From the cell containing the given text, extract its center point as [X, Y] coordinate. 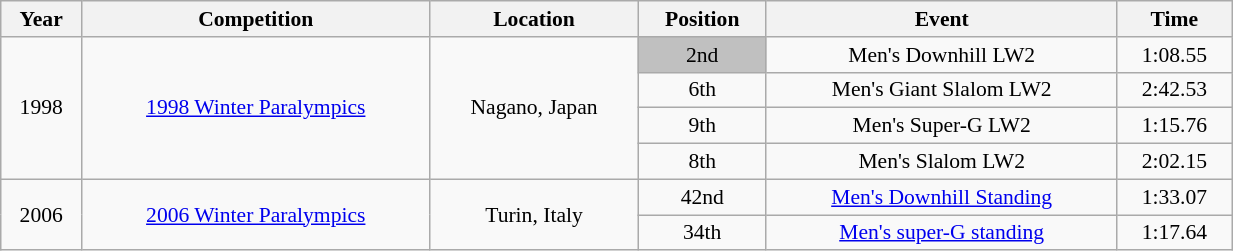
9th [702, 126]
42nd [702, 197]
Men's Giant Slalom LW2 [942, 90]
2nd [702, 55]
Event [942, 19]
Location [534, 19]
Men's Slalom LW2 [942, 162]
Men's super-G standing [942, 233]
8th [702, 162]
Turin, Italy [534, 214]
2:42.53 [1174, 90]
Year [42, 19]
6th [702, 90]
Men's Super-G LW2 [942, 126]
Nagano, Japan [534, 108]
1:17.64 [1174, 233]
1:15.76 [1174, 126]
2006 [42, 214]
1:08.55 [1174, 55]
Men's Downhill LW2 [942, 55]
1998 Winter Paralympics [256, 108]
Competition [256, 19]
Position [702, 19]
Men's Downhill Standing [942, 197]
1998 [42, 108]
2006 Winter Paralympics [256, 214]
1:33.07 [1174, 197]
Time [1174, 19]
34th [702, 233]
2:02.15 [1174, 162]
